Provide the [x, y] coordinate of the cell's center where the given text is located.  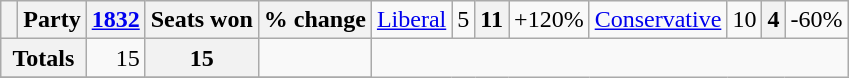
4 [774, 20]
Party [52, 20]
10 [744, 20]
Seats won [202, 20]
Conservative [658, 20]
Liberal [411, 20]
Totals [44, 58]
% change [314, 20]
+120% [550, 20]
5 [464, 20]
-60% [816, 20]
1832 [116, 20]
11 [492, 20]
